From the cell containing the given text, extract its center point as (X, Y) coordinate. 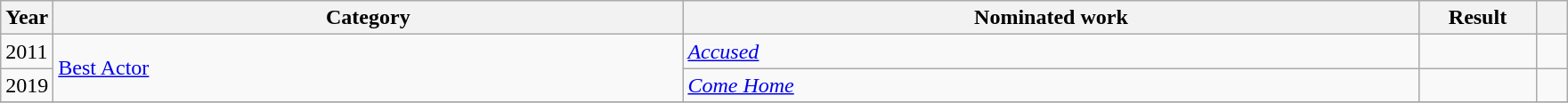
2011 (27, 51)
Category (369, 18)
Come Home (1051, 85)
Year (27, 18)
2019 (27, 85)
Result (1478, 18)
Nominated work (1051, 18)
Accused (1051, 51)
Best Actor (369, 68)
